For the text-containing cell, return its midpoint in (X, Y) coordinate format. 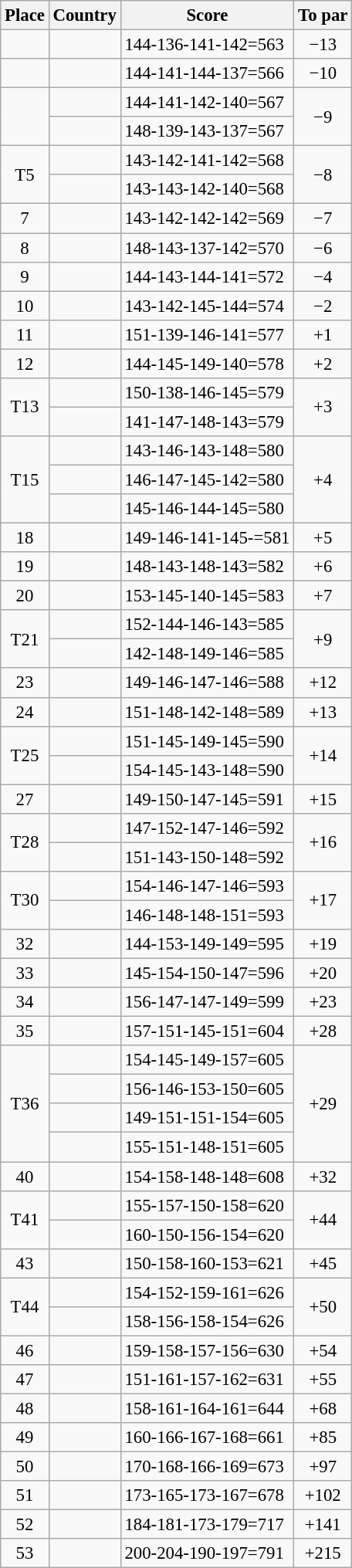
+1 (323, 334)
52 (25, 1525)
+17 (323, 900)
T25 (25, 755)
152-144-146-143=585 (207, 625)
155-157-150-158=620 (207, 1205)
144-141-142-140=567 (207, 103)
143-146-143-148=580 (207, 451)
142-148-149-146=585 (207, 654)
T30 (25, 900)
Country (85, 15)
−7 (323, 218)
+20 (323, 974)
33 (25, 974)
T13 (25, 408)
144-141-144-137=566 (207, 73)
47 (25, 1380)
8 (25, 248)
143-143-142-140=568 (207, 189)
141-147-148-143=579 (207, 422)
149-146-147-146=588 (207, 683)
24 (25, 712)
23 (25, 683)
146-148-148-151=593 (207, 915)
−13 (323, 45)
T41 (25, 1220)
34 (25, 1002)
154-145-143-148=590 (207, 770)
27 (25, 799)
144-136-141-142=563 (207, 45)
+6 (323, 567)
+68 (323, 1408)
156-147-147-149=599 (207, 1002)
155-151-148-151=605 (207, 1147)
T21 (25, 639)
19 (25, 567)
154-158-148-148=608 (207, 1177)
20 (25, 596)
144-145-149-140=578 (207, 364)
+15 (323, 799)
50 (25, 1467)
+2 (323, 364)
144-143-144-141=572 (207, 276)
53 (25, 1553)
+29 (323, 1103)
11 (25, 334)
+45 (323, 1263)
151-161-157-162=631 (207, 1380)
151-145-149-145=590 (207, 741)
184-181-173-179=717 (207, 1525)
159-158-157-156=630 (207, 1350)
143-142-145-144=574 (207, 306)
149-146-141-145-=581 (207, 538)
−8 (323, 174)
−10 (323, 73)
+54 (323, 1350)
157-151-145-151=604 (207, 1031)
143-142-141-142=568 (207, 161)
18 (25, 538)
151-143-150-148=592 (207, 857)
−4 (323, 276)
32 (25, 944)
+141 (323, 1525)
Place (25, 15)
51 (25, 1495)
−9 (323, 117)
12 (25, 364)
+19 (323, 944)
46 (25, 1350)
+7 (323, 596)
148-139-143-137=567 (207, 131)
+23 (323, 1002)
151-139-146-141=577 (207, 334)
10 (25, 306)
+12 (323, 683)
9 (25, 276)
160-166-167-168=661 (207, 1438)
43 (25, 1263)
+55 (323, 1380)
148-143-137-142=570 (207, 248)
+85 (323, 1438)
+14 (323, 755)
158-161-164-161=644 (207, 1408)
154-145-149-157=605 (207, 1060)
150-138-146-145=579 (207, 393)
200-204-190-197=791 (207, 1553)
145-154-150-147=596 (207, 974)
48 (25, 1408)
+16 (323, 843)
+97 (323, 1467)
+9 (323, 639)
T44 (25, 1306)
To par (323, 15)
49 (25, 1438)
158-156-158-154=626 (207, 1322)
+5 (323, 538)
+4 (323, 480)
+44 (323, 1220)
+215 (323, 1553)
154-146-147-146=593 (207, 886)
160-150-156-154=620 (207, 1234)
149-150-147-145=591 (207, 799)
T15 (25, 480)
143-142-142-142=569 (207, 218)
+32 (323, 1177)
+3 (323, 408)
+50 (323, 1306)
145-146-144-145=580 (207, 509)
35 (25, 1031)
148-143-148-143=582 (207, 567)
40 (25, 1177)
−6 (323, 248)
T36 (25, 1103)
146-147-145-142=580 (207, 479)
T5 (25, 174)
T28 (25, 843)
150-158-160-153=621 (207, 1263)
147-152-147-146=592 (207, 828)
Score (207, 15)
156-146-153-150=605 (207, 1089)
+13 (323, 712)
173-165-173-167=678 (207, 1495)
149-151-151-154=605 (207, 1119)
−2 (323, 306)
+28 (323, 1031)
+102 (323, 1495)
154-152-159-161=626 (207, 1292)
153-145-140-145=583 (207, 596)
144-153-149-149=595 (207, 944)
7 (25, 218)
151-148-142-148=589 (207, 712)
170-168-166-169=673 (207, 1467)
